Locate the cell with the specified text and output its [X, Y] center coordinate. 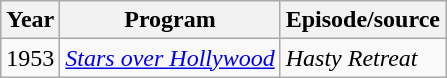
Program [170, 20]
1953 [30, 58]
Year [30, 20]
Stars over Hollywood [170, 58]
Episode/source [362, 20]
Hasty Retreat [362, 58]
